Output the (X, Y) coordinate of the center of the cell containing the given text.  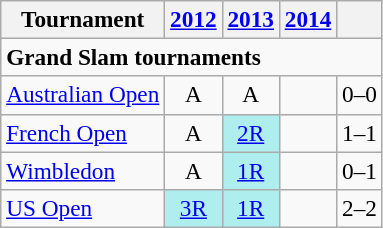
0–1 (360, 170)
US Open (83, 208)
2014 (308, 19)
3R (194, 208)
2012 (194, 19)
French Open (83, 133)
0–0 (360, 95)
Grand Slam tournaments (192, 57)
1–1 (360, 133)
Tournament (83, 19)
Australian Open (83, 95)
2–2 (360, 208)
Wimbledon (83, 170)
2R (250, 133)
2013 (250, 19)
